Detect which cell encompasses the target text, then output its (X, Y) center coordinate. 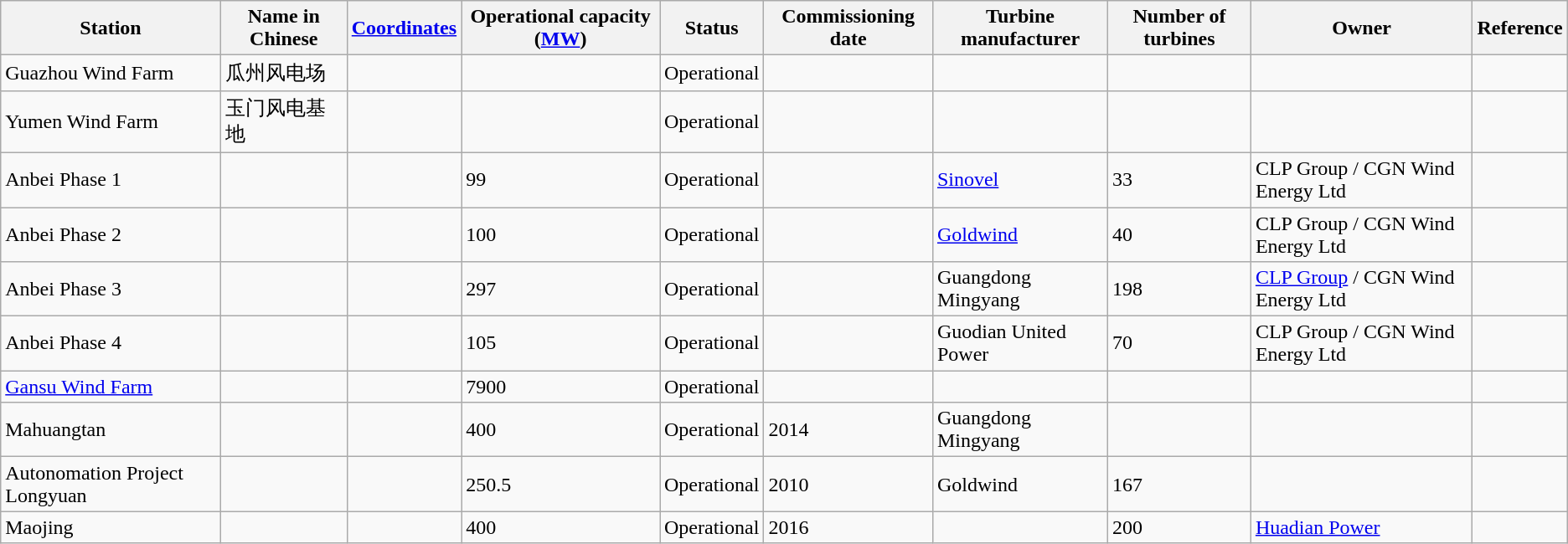
Mahuangtan (111, 430)
Coordinates (404, 28)
Station (111, 28)
Gansu Wind Farm (111, 387)
Reference (1519, 28)
200 (1179, 527)
2010 (848, 484)
Name in Chinese (283, 28)
玉门风电基地 (283, 121)
Yumen Wind Farm (111, 121)
167 (1179, 484)
Operational capacity (MW) (561, 28)
Number of turbines (1179, 28)
Anbei Phase 1 (111, 179)
Guazhou Wind Farm (111, 74)
70 (1179, 343)
198 (1179, 290)
250.5 (561, 484)
Anbei Phase 3 (111, 290)
Owner (1362, 28)
297 (561, 290)
Maojing (111, 527)
100 (561, 234)
Anbei Phase 2 (111, 234)
Anbei Phase 4 (111, 343)
Sinovel (1020, 179)
Autonomation Project Longyuan (111, 484)
Guodian United Power (1020, 343)
Turbine manufacturer (1020, 28)
Huadian Power (1362, 527)
40 (1179, 234)
99 (561, 179)
Commissioning date (848, 28)
33 (1179, 179)
Status (712, 28)
105 (561, 343)
瓜州风电场 (283, 74)
2014 (848, 430)
2016 (848, 527)
7900 (561, 387)
